Extract the (x, y) coordinate from the center of the cell holding the provided text.  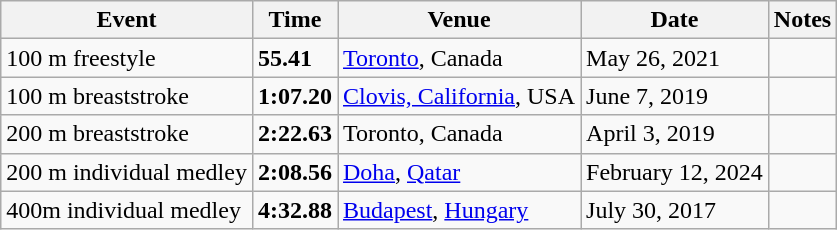
100 m freestyle (127, 58)
2:08.56 (294, 172)
Notes (802, 20)
400m individual medley (127, 210)
4:32.88 (294, 210)
July 30, 2017 (675, 210)
100 m breaststroke (127, 96)
200 m breaststroke (127, 134)
1:07.20 (294, 96)
Venue (460, 20)
Clovis, California, USA (460, 96)
Event (127, 20)
200 m individual medley (127, 172)
55.41 (294, 58)
June 7, 2019 (675, 96)
Time (294, 20)
April 3, 2019 (675, 134)
Date (675, 20)
February 12, 2024 (675, 172)
2:22.63 (294, 134)
May 26, 2021 (675, 58)
Budapest, Hungary (460, 210)
Doha, Qatar (460, 172)
